Return [x, y] of the center of cell containing provided text 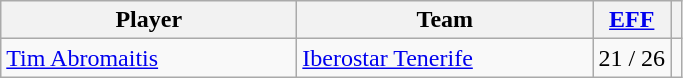
EFF [632, 20]
Iberostar Tenerife [445, 58]
Player [149, 20]
21 / 26 [632, 58]
Team [445, 20]
Tim Abromaitis [149, 58]
